Output the [x, y] coordinate of the center of the cell containing the given text.  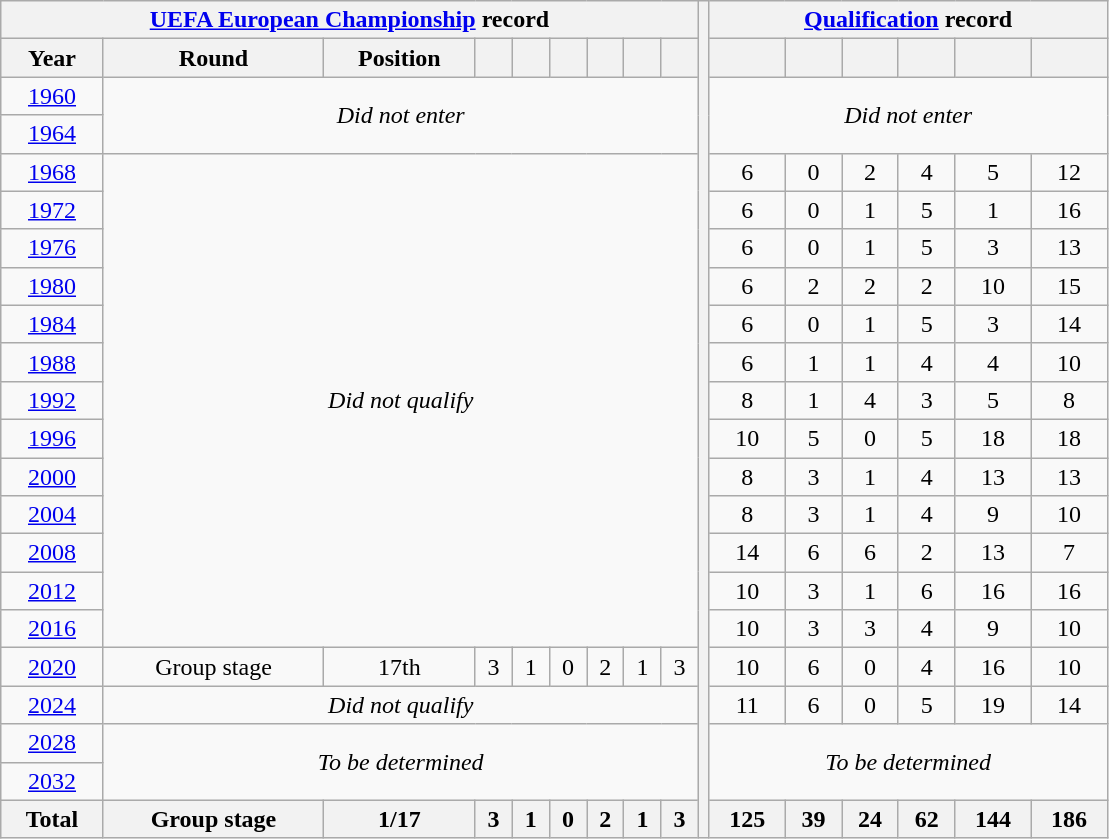
2012 [52, 591]
186 [1069, 819]
1/17 [400, 819]
1980 [52, 286]
2020 [52, 667]
1972 [52, 210]
Position [400, 58]
1996 [52, 438]
2028 [52, 743]
12 [1069, 172]
7 [1069, 553]
1984 [52, 324]
2024 [52, 705]
2016 [52, 629]
1988 [52, 362]
11 [747, 705]
144 [993, 819]
24 [870, 819]
1968 [52, 172]
2000 [52, 477]
2032 [52, 781]
62 [926, 819]
17th [400, 667]
Qualification record [908, 20]
Total [52, 819]
2004 [52, 515]
1976 [52, 248]
Year [52, 58]
125 [747, 819]
1960 [52, 96]
Round [213, 58]
15 [1069, 286]
1964 [52, 134]
1992 [52, 400]
39 [814, 819]
UEFA European Championship record [350, 20]
2008 [52, 553]
19 [993, 705]
